Return the (X, Y) coordinate for the center point of the cell that contains the specified text.  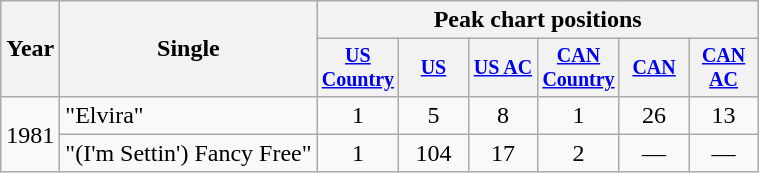
26 (654, 115)
Year (30, 49)
8 (502, 115)
5 (434, 115)
104 (434, 153)
1981 (30, 134)
CAN Country (579, 68)
"(I'm Settin') Fancy Free" (188, 153)
US Country (358, 68)
2 (579, 153)
CAN (654, 68)
"Elvira" (188, 115)
US (434, 68)
CAN AC (724, 68)
US AC (502, 68)
13 (724, 115)
Single (188, 49)
17 (502, 153)
Peak chart positions (538, 20)
